Provide the [X, Y] coordinate of the cell's center where the given text is located.  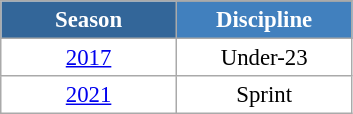
Discipline [264, 20]
2021 [89, 95]
Sprint [264, 95]
2017 [89, 58]
Under-23 [264, 58]
Season [89, 20]
